Locate the cell with the specified text and output its [x, y] center coordinate. 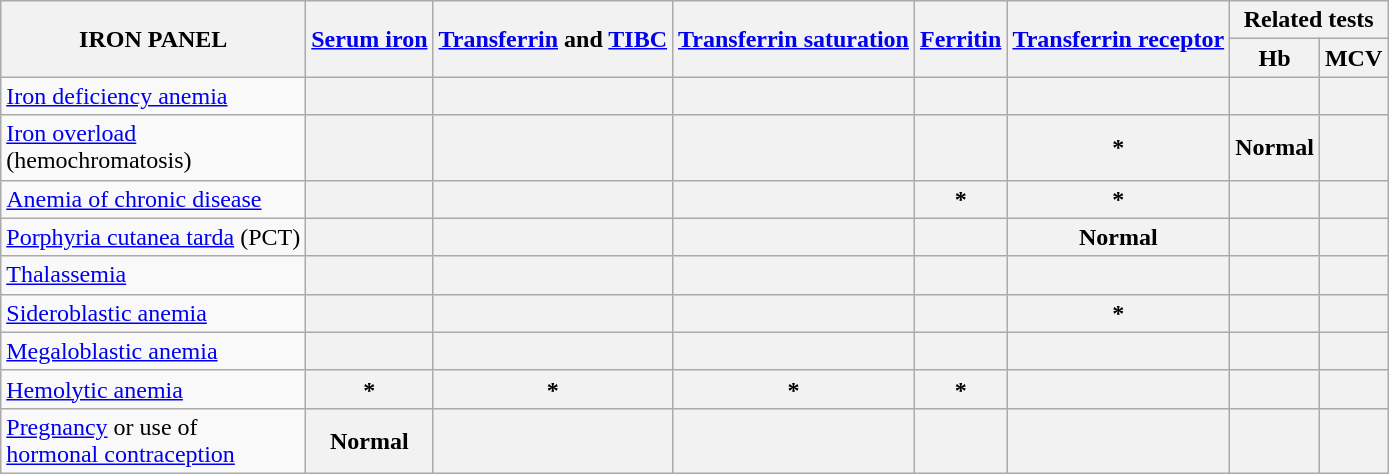
Sideroblastic anemia [154, 313]
Transferrin receptor [1118, 39]
Hemolytic anemia [154, 389]
Pregnancy or use of hormonal contraception [154, 440]
Iron overload (hemochromatosis) [154, 148]
Ferritin [961, 39]
MCV [1353, 58]
Transferrin and TIBC [553, 39]
Transferrin saturation [794, 39]
Thalassemia [154, 275]
Anemia of chronic disease [154, 199]
IRON PANEL [154, 39]
Serum iron [370, 39]
Related tests [1309, 20]
Megaloblastic anemia [154, 351]
Iron deficiency anemia [154, 96]
Porphyria cutanea tarda (PCT) [154, 237]
Hb [1275, 58]
